Search for the cell housing the specified text and yield its (x, y) center coordinate. 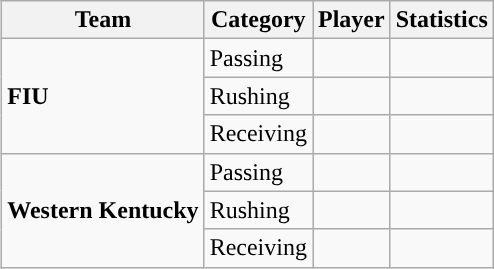
Team (103, 20)
Western Kentucky (103, 210)
Statistics (442, 20)
FIU (103, 96)
Category (258, 20)
Player (351, 20)
